Find where the given text appears and provide that cell's center as [X, Y] coordinate. 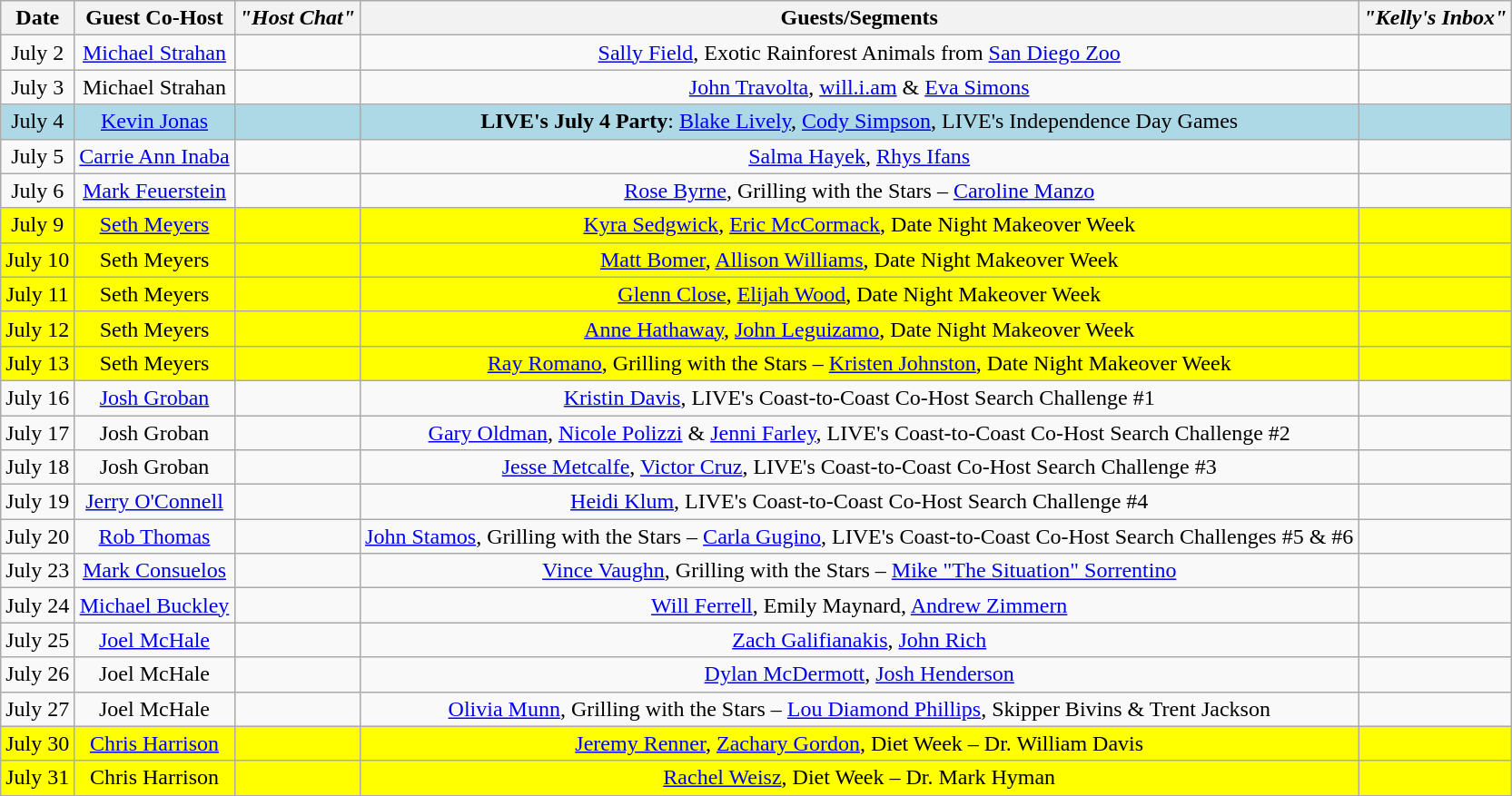
July 10 [38, 260]
Anne Hathaway, John Leguizamo, Date Night Makeover Week [859, 329]
Michael Buckley [154, 605]
Rob Thomas [154, 536]
July 6 [38, 191]
Heidi Klum, LIVE's Coast-to-Coast Co-Host Search Challenge #4 [859, 502]
July 16 [38, 398]
July 31 [38, 778]
Kevin Jonas [154, 122]
July 5 [38, 156]
LIVE's July 4 Party: Blake Lively, Cody Simpson, LIVE's Independence Day Games [859, 122]
Rose Byrne, Grilling with the Stars – Caroline Manzo [859, 191]
July 12 [38, 329]
Mark Consuelos [154, 571]
July 17 [38, 433]
July 2 [38, 53]
July 24 [38, 605]
July 3 [38, 87]
Jeremy Renner, Zachary Gordon, Diet Week – Dr. William Davis [859, 743]
July 13 [38, 363]
Sally Field, Exotic Rainforest Animals from San Diego Zoo [859, 53]
July 30 [38, 743]
July 9 [38, 225]
"Host Chat" [297, 18]
Mark Feuerstein [154, 191]
Ray Romano, Grilling with the Stars – Kristen Johnston, Date Night Makeover Week [859, 363]
Will Ferrell, Emily Maynard, Andrew Zimmern [859, 605]
Jesse Metcalfe, Victor Cruz, LIVE's Coast-to-Coast Co-Host Search Challenge #3 [859, 467]
July 26 [38, 674]
July 19 [38, 502]
July 23 [38, 571]
Zach Galifianakis, John Rich [859, 640]
Guest Co-Host [154, 18]
Vince Vaughn, Grilling with the Stars – Mike "The Situation" Sorrentino [859, 571]
Olivia Munn, Grilling with the Stars – Lou Diamond Phillips, Skipper Bivins & Trent Jackson [859, 709]
July 18 [38, 467]
Date [38, 18]
Gary Oldman, Nicole Polizzi & Jenni Farley, LIVE's Coast-to-Coast Co-Host Search Challenge #2 [859, 433]
Guests/Segments [859, 18]
Carrie Ann Inaba [154, 156]
Glenn Close, Elijah Wood, Date Night Makeover Week [859, 294]
July 27 [38, 709]
Kyra Sedgwick, Eric McCormack, Date Night Makeover Week [859, 225]
Matt Bomer, Allison Williams, Date Night Makeover Week [859, 260]
"Kelly's Inbox" [1435, 18]
July 11 [38, 294]
Salma Hayek, Rhys Ifans [859, 156]
July 4 [38, 122]
John Travolta, will.i.am & Eva Simons [859, 87]
Jerry O'Connell [154, 502]
July 25 [38, 640]
July 20 [38, 536]
Kristin Davis, LIVE's Coast-to-Coast Co-Host Search Challenge #1 [859, 398]
John Stamos, Grilling with the Stars – Carla Gugino, LIVE's Coast-to-Coast Co-Host Search Challenges #5 & #6 [859, 536]
Rachel Weisz, Diet Week – Dr. Mark Hyman [859, 778]
Dylan McDermott, Josh Henderson [859, 674]
